Return [X, Y] of the center of cell containing provided text 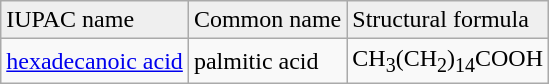
IUPAC name [95, 20]
Structural formula [448, 20]
palmitic acid [267, 61]
CH3(CH2)14COOH [448, 61]
Common name [267, 20]
hexadecanoic acid [95, 61]
